From the cell containing the given text, extract its center point as (x, y) coordinate. 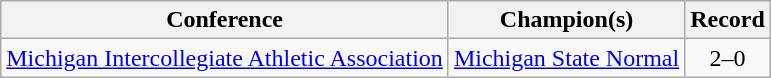
2–0 (728, 58)
Michigan Intercollegiate Athletic Association (225, 58)
Record (728, 20)
Conference (225, 20)
Michigan State Normal (566, 58)
Champion(s) (566, 20)
